Scan for the cell matching the given text and deliver its (X, Y) coordinate at center. 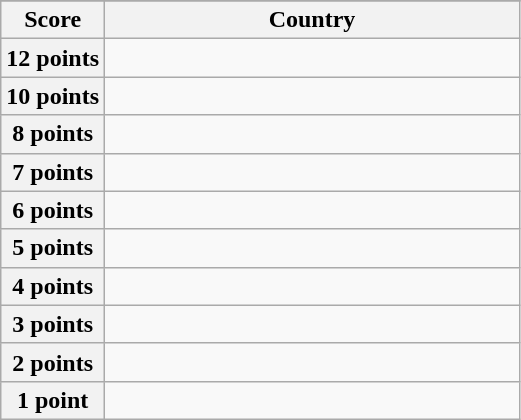
12 points (53, 58)
10 points (53, 96)
7 points (53, 172)
5 points (53, 248)
Country (312, 20)
2 points (53, 362)
Score (53, 20)
3 points (53, 324)
6 points (53, 210)
4 points (53, 286)
8 points (53, 134)
1 point (53, 400)
